From the cell containing the given text, extract its center point as (X, Y) coordinate. 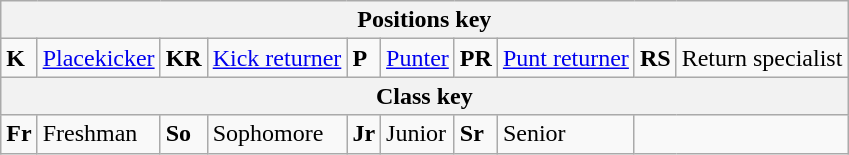
KR (184, 58)
Placekicker (98, 58)
Sr (476, 134)
Punt returner (566, 58)
Return specialist (762, 58)
Kick returner (277, 58)
PR (476, 58)
Freshman (98, 134)
Positions key (424, 20)
So (184, 134)
Punter (418, 58)
Sophomore (277, 134)
Fr (19, 134)
RS (655, 58)
Junior (418, 134)
P (364, 58)
Jr (364, 134)
Senior (566, 134)
Class key (424, 96)
K (19, 58)
